Return (X, Y) of the center of cell containing provided text 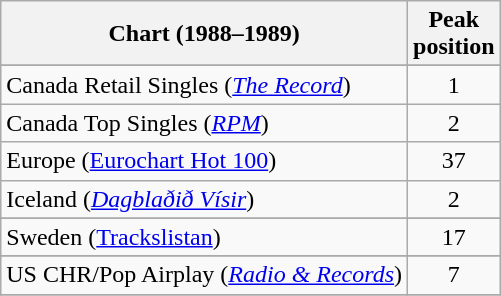
Canada Retail Singles (The Record) (204, 85)
37 (454, 161)
1 (454, 85)
Iceland (Dagblaðið Vísir) (204, 199)
Sweden (Trackslistan) (204, 237)
Chart (1988–1989) (204, 34)
Europe (Eurochart Hot 100) (204, 161)
Canada Top Singles (RPM) (204, 123)
Peakposition (454, 34)
7 (454, 275)
17 (454, 237)
US CHR/Pop Airplay (Radio & Records) (204, 275)
